For the text-containing cell, return its midpoint in [X, Y] coordinate format. 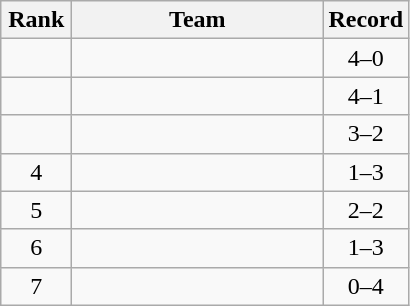
Team [198, 20]
2–2 [366, 210]
7 [36, 286]
6 [36, 248]
Rank [36, 20]
0–4 [366, 286]
4 [36, 172]
Record [366, 20]
4–0 [366, 58]
4–1 [366, 96]
5 [36, 210]
3–2 [366, 134]
